Return (x, y) of the center of cell containing provided text 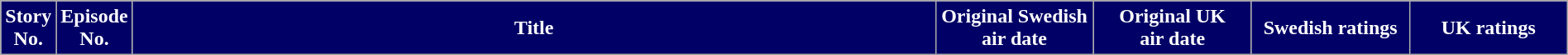
Title (534, 28)
UK ratings (1489, 28)
Original UKair date (1173, 28)
Story No. (28, 28)
Swedish ratings (1330, 28)
Episode No. (94, 28)
Original Swedishair date (1014, 28)
